Extract the (X, Y) coordinate from the center of the cell holding the provided text.  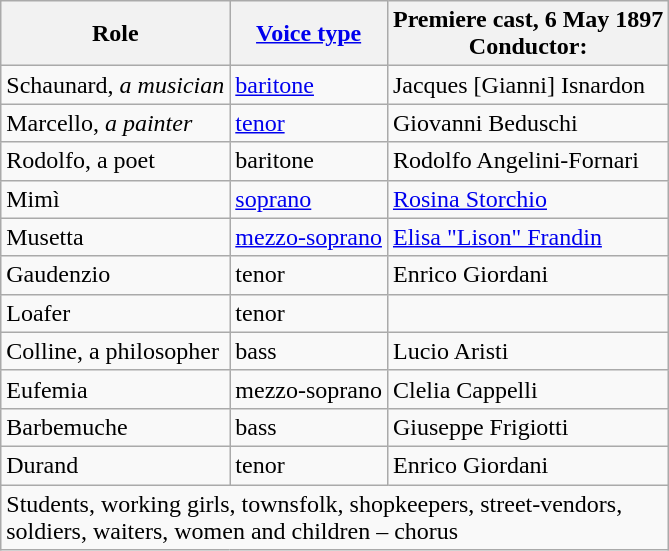
Lucio Aristi (528, 351)
Marcello, a painter (116, 123)
Students, working girls, townsfolk, shopkeepers, street-vendors,soldiers, waiters, women and children – chorus (335, 516)
soprano (309, 199)
Rodolfo, a poet (116, 161)
Clelia Cappelli (528, 389)
Elisa "Lison" Frandin (528, 237)
Gaudenzio (116, 275)
Barbemuche (116, 427)
Rodolfo Angelini-Fornari (528, 161)
Mimì (116, 199)
Musetta (116, 237)
Schaunard, a musician (116, 85)
Voice type (309, 34)
Durand (116, 465)
Giuseppe Frigiotti (528, 427)
Eufemia (116, 389)
Jacques [Gianni] Isnardon (528, 85)
Colline, a philosopher (116, 351)
Premiere cast, 6 May 1897Conductor: (528, 34)
Loafer (116, 313)
Giovanni Beduschi (528, 123)
Role (116, 34)
Rosina Storchio (528, 199)
